Return (x, y) of the center of cell containing provided text 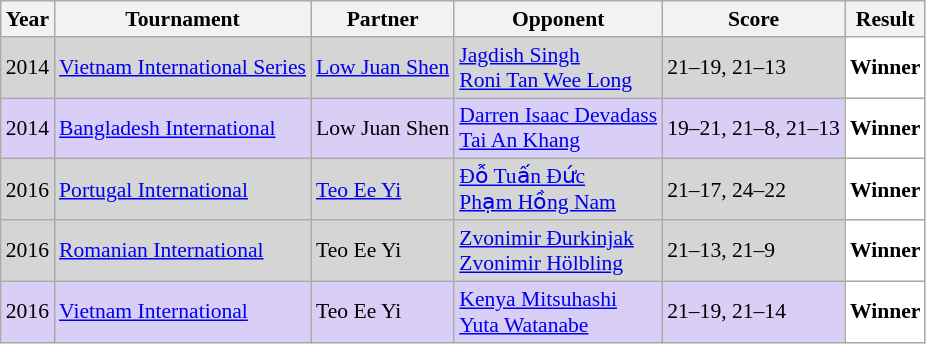
Vietnam International (182, 312)
21–19, 21–14 (754, 312)
21–19, 21–13 (754, 68)
Score (754, 19)
Zvonimir Đurkinjak Zvonimir Hölbling (558, 250)
Bangladesh International (182, 128)
21–17, 24–22 (754, 190)
Jagdish Singh Roni Tan Wee Long (558, 68)
Year (28, 19)
Portugal International (182, 190)
Romanian International (182, 250)
Đỗ Tuấn Đức Phạm Hồng Nam (558, 190)
Result (886, 19)
Partner (382, 19)
Darren Isaac Devadass Tai An Khang (558, 128)
19–21, 21–8, 21–13 (754, 128)
Tournament (182, 19)
21–13, 21–9 (754, 250)
Vietnam International Series (182, 68)
Opponent (558, 19)
Kenya Mitsuhashi Yuta Watanabe (558, 312)
